Detect which cell encompasses the target text, then output its (X, Y) center coordinate. 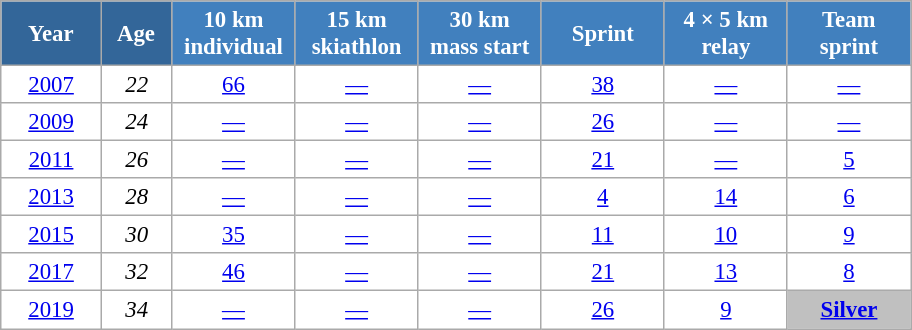
2009 (52, 122)
Year (52, 34)
5 (848, 160)
30 km mass start (480, 34)
Age (136, 34)
35 (234, 235)
2013 (52, 197)
2017 (52, 273)
8 (848, 273)
38 (602, 85)
30 (136, 235)
22 (136, 85)
13 (726, 273)
34 (136, 310)
14 (726, 197)
32 (136, 273)
15 km skiathlon (356, 34)
66 (234, 85)
6 (848, 197)
2011 (52, 160)
24 (136, 122)
11 (602, 235)
4 (602, 197)
4 × 5 km relay (726, 34)
28 (136, 197)
46 (234, 273)
Sprint (602, 34)
2019 (52, 310)
2007 (52, 85)
Silver (848, 310)
Team sprint (848, 34)
10 (726, 235)
10 km individual (234, 34)
2015 (52, 235)
